Scan for the cell matching the given text and deliver its (x, y) coordinate at center. 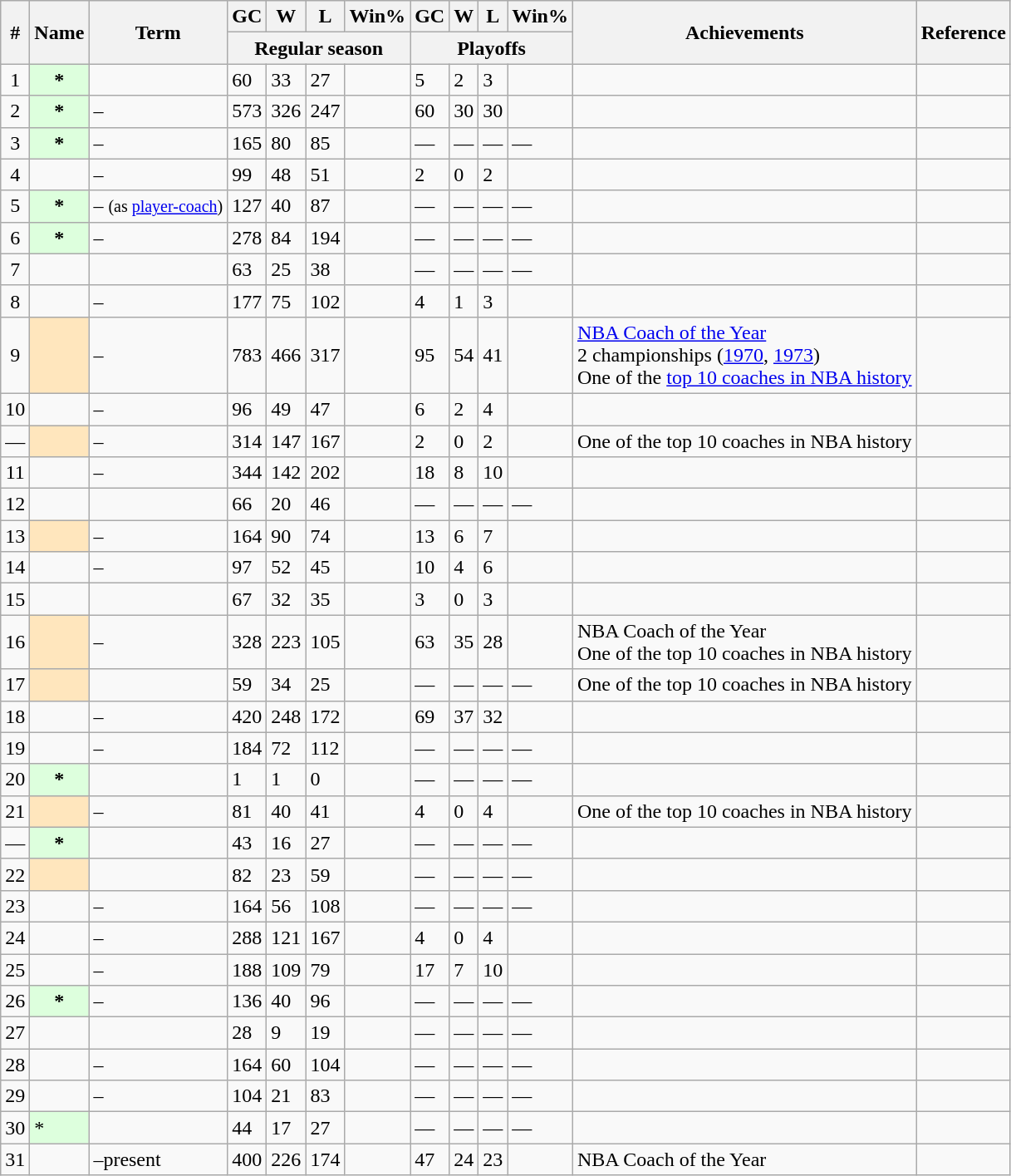
278 (248, 238)
NBA Coach of the Year (744, 1159)
Regular season (319, 48)
90 (286, 536)
83 (326, 1096)
– (as player-coach) (158, 206)
NBA Coach of the Year2 championships (1970, 1973)One of the top 10 coaches in NBA history (744, 355)
184 (248, 748)
344 (248, 473)
121 (286, 937)
72 (286, 748)
14 (15, 568)
22 (15, 874)
67 (248, 599)
33 (286, 80)
466 (286, 355)
420 (248, 716)
Achievements (744, 32)
97 (248, 568)
573 (248, 111)
81 (248, 811)
314 (248, 441)
66 (248, 504)
326 (286, 111)
29 (15, 1096)
Playoffs (492, 48)
–present (158, 1159)
317 (326, 355)
142 (286, 473)
12 (15, 504)
38 (326, 269)
56 (286, 906)
288 (248, 937)
108 (326, 906)
248 (286, 716)
Term (158, 32)
11 (15, 473)
85 (326, 143)
51 (326, 175)
75 (286, 301)
783 (248, 355)
48 (286, 175)
87 (326, 206)
54 (464, 355)
43 (248, 843)
69 (430, 716)
247 (326, 111)
188 (248, 970)
44 (248, 1128)
223 (286, 642)
15 (15, 599)
136 (248, 1001)
105 (326, 642)
74 (326, 536)
82 (248, 874)
84 (286, 238)
49 (286, 409)
80 (286, 143)
400 (248, 1159)
52 (286, 568)
147 (286, 441)
112 (326, 748)
26 (15, 1001)
127 (248, 206)
37 (464, 716)
328 (248, 642)
Reference (964, 32)
165 (248, 143)
202 (326, 473)
177 (248, 301)
194 (326, 238)
34 (286, 685)
46 (326, 504)
172 (326, 716)
99 (248, 175)
NBA Coach of the YearOne of the top 10 coaches in NBA history (744, 642)
226 (286, 1159)
Name (60, 32)
174 (326, 1159)
# (15, 32)
79 (326, 970)
109 (286, 970)
95 (430, 355)
45 (326, 568)
102 (326, 301)
31 (15, 1159)
